Search for the cell housing the specified text and yield its [X, Y] center coordinate. 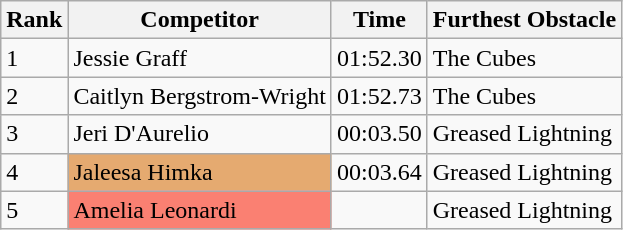
Caitlyn Bergstrom-Wright [200, 96]
Time [379, 20]
Jeri D'Aurelio [200, 134]
Amelia Leonardi [200, 210]
Rank [34, 20]
00:03.50 [379, 134]
1 [34, 58]
01:52.73 [379, 96]
Competitor [200, 20]
Jessie Graff [200, 58]
Jaleesa Himka [200, 172]
2 [34, 96]
5 [34, 210]
4 [34, 172]
Furthest Obstacle [524, 20]
00:03.64 [379, 172]
01:52.30 [379, 58]
3 [34, 134]
